Return the [X, Y] coordinate for the center point of the cell that contains the specified text.  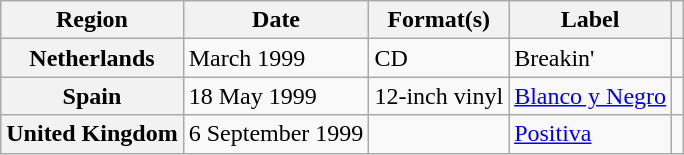
Date [276, 20]
18 May 1999 [276, 96]
Spain [92, 96]
6 September 1999 [276, 134]
Breakin' [590, 58]
Positiva [590, 134]
Label [590, 20]
CD [439, 58]
12-inch vinyl [439, 96]
Netherlands [92, 58]
Format(s) [439, 20]
Region [92, 20]
Blanco y Negro [590, 96]
United Kingdom [92, 134]
March 1999 [276, 58]
